Locate the cell with the specified text and output its (x, y) center coordinate. 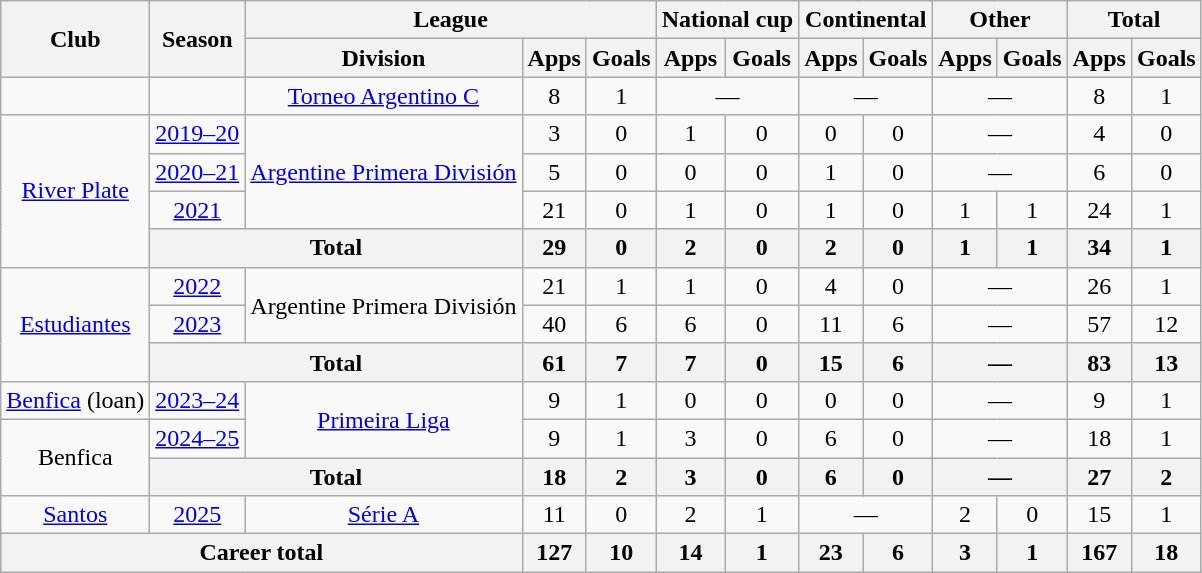
40 (554, 324)
Estudiantes (76, 324)
2023 (198, 324)
River Plate (76, 191)
10 (621, 553)
Benfica (76, 457)
Division (384, 58)
13 (1166, 362)
Other (1000, 20)
61 (554, 362)
Club (76, 39)
Season (198, 39)
Série A (384, 515)
12 (1166, 324)
2019–20 (198, 134)
2024–25 (198, 438)
2020–21 (198, 172)
14 (690, 553)
167 (1099, 553)
23 (831, 553)
2022 (198, 286)
34 (1099, 248)
2021 (198, 210)
National cup (727, 20)
2025 (198, 515)
Santos (76, 515)
26 (1099, 286)
27 (1099, 477)
League (450, 20)
127 (554, 553)
29 (554, 248)
Continental (866, 20)
57 (1099, 324)
Torneo Argentino C (384, 96)
Career total (262, 553)
5 (554, 172)
Benfica (loan) (76, 400)
83 (1099, 362)
2023–24 (198, 400)
Primeira Liga (384, 419)
24 (1099, 210)
